Capture the cell that displays the provided text and extract its (X, Y) central coordinate. 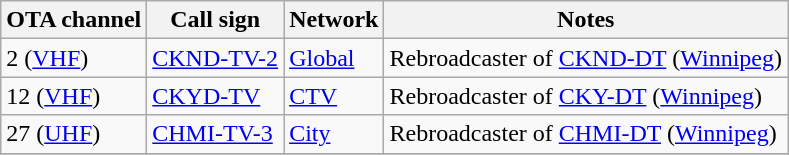
CTV (334, 96)
Notes (586, 20)
CKYD-TV (216, 96)
Global (334, 58)
27 (UHF) (74, 134)
CKND-TV-2 (216, 58)
12 (VHF) (74, 96)
City (334, 134)
CHMI-TV-3 (216, 134)
OTA channel (74, 20)
Rebroadcaster of CHMI-DT (Winnipeg) (586, 134)
Rebroadcaster of CKY-DT (Winnipeg) (586, 96)
Rebroadcaster of CKND-DT (Winnipeg) (586, 58)
Network (334, 20)
Call sign (216, 20)
2 (VHF) (74, 58)
